Scan for the cell matching the given text and deliver its (X, Y) coordinate at center. 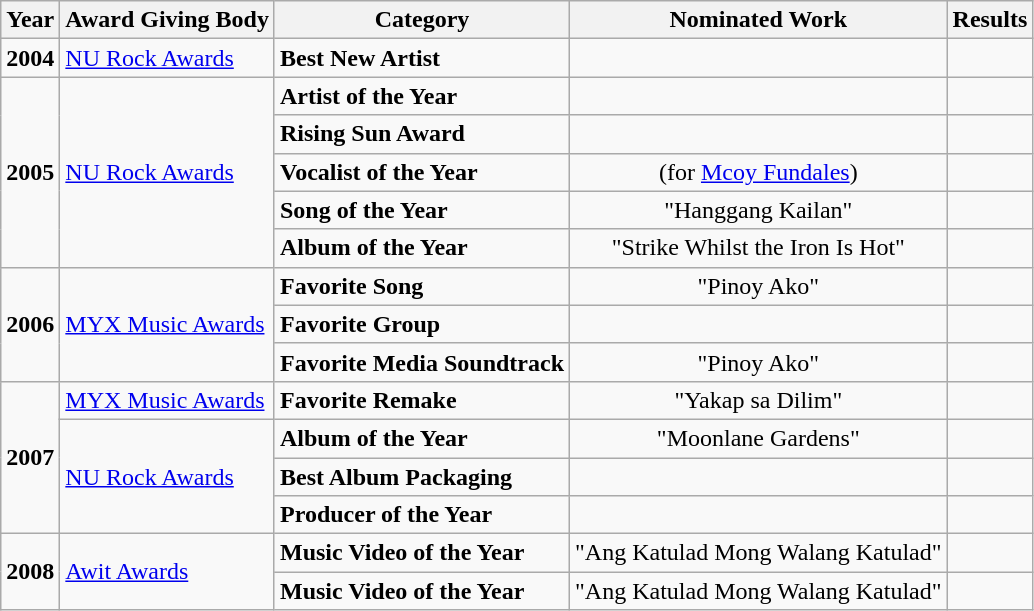
Favorite Group (422, 324)
Nominated Work (759, 20)
Best New Artist (422, 58)
Award Giving Body (168, 20)
Favorite Song (422, 286)
2006 (30, 324)
Best Album Packaging (422, 477)
2005 (30, 172)
(for Mcoy Fundales) (759, 172)
Producer of the Year (422, 515)
"Hanggang Kailan" (759, 210)
Artist of the Year (422, 96)
Favorite Remake (422, 400)
2007 (30, 457)
2008 (30, 572)
Results (990, 20)
"Strike Whilst the Iron Is Hot" (759, 248)
Vocalist of the Year (422, 172)
"Moonlane Gardens" (759, 438)
Year (30, 20)
2004 (30, 58)
Category (422, 20)
Song of the Year (422, 210)
Favorite Media Soundtrack (422, 362)
"Yakap sa Dilim" (759, 400)
Rising Sun Award (422, 134)
Awit Awards (168, 572)
